Pinpoint the cell where the given text exists, returning its (X, Y) midpoint coordinate. 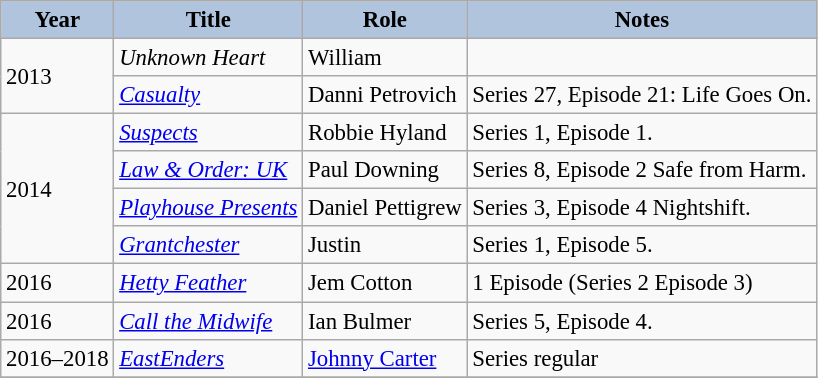
Suspects (208, 133)
Notes (642, 20)
Role (385, 20)
Justin (385, 245)
2014 (58, 189)
Daniel Pettigrew (385, 208)
EastEnders (208, 358)
Grantchester (208, 245)
Law & Order: UK (208, 170)
Unknown Heart (208, 58)
Danni Petrovich (385, 95)
Title (208, 20)
Playhouse Presents (208, 208)
Series 1, Episode 1. (642, 133)
Ian Bulmer (385, 321)
2013 (58, 76)
Paul Downing (385, 170)
Casualty (208, 95)
Hetty Feather (208, 283)
Year (58, 20)
Series 1, Episode 5. (642, 245)
Call the Midwife (208, 321)
Series 3, Episode 4 Nightshift. (642, 208)
Robbie Hyland (385, 133)
William (385, 58)
Johnny Carter (385, 358)
Series 5, Episode 4. (642, 321)
Series regular (642, 358)
Series 27, Episode 21: Life Goes On. (642, 95)
1 Episode (Series 2 Episode 3) (642, 283)
2016–2018 (58, 358)
Series 8, Episode 2 Safe from Harm. (642, 170)
Jem Cotton (385, 283)
